Determine the (X, Y) coordinate at the center of the cell enclosing the given text.  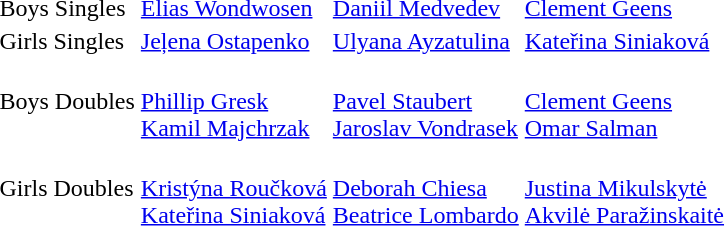
Ulyana Ayzatulina (426, 41)
Jeļena Ostapenko (234, 41)
Phillip Gresk Kamil Majchrzak (234, 101)
Kateřina Siniaková (624, 41)
Pavel Staubert Jaroslav Vondrasek (426, 101)
Clement Geens Omar Salman (624, 101)
